Locate the cell with the specified text and output its (x, y) center coordinate. 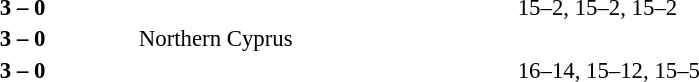
Northern Cyprus (326, 39)
